Pinpoint the cell where the given text exists, returning its (X, Y) midpoint coordinate. 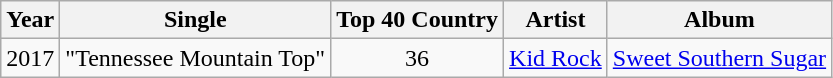
Artist (556, 20)
Year (30, 20)
Kid Rock (556, 58)
"Tennessee Mountain Top" (196, 58)
2017 (30, 58)
Album (719, 20)
Sweet Southern Sugar (719, 58)
Top 40 Country (418, 20)
Single (196, 20)
36 (418, 58)
